Provide the (X, Y) coordinate of the cell's center where the given text is located.  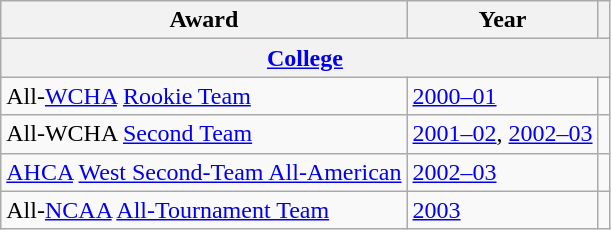
All-WCHA Rookie Team (204, 96)
Year (502, 20)
All-WCHA Second Team (204, 134)
2003 (502, 210)
2000–01 (502, 96)
AHCA West Second-Team All-American (204, 172)
Award (204, 20)
College (305, 58)
2002–03 (502, 172)
2001–02, 2002–03 (502, 134)
All-NCAA All-Tournament Team (204, 210)
